Search for the cell housing the specified text and yield its [x, y] center coordinate. 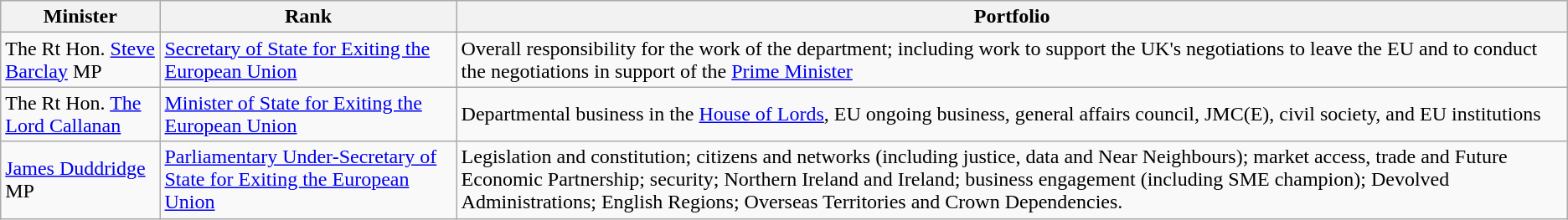
Portfolio [1012, 17]
Parliamentary Under-Secretary of State for Exiting the European Union [308, 180]
Secretary of State for Exiting the European Union [308, 60]
Rank [308, 17]
Minister of State for Exiting the European Union [308, 114]
The Rt Hon. Steve Barclay MP [80, 60]
Departmental business in the House of Lords, EU ongoing business, general affairs council, JMC(E), civil society, and EU institutions [1012, 114]
Minister [80, 17]
The Rt Hon. The Lord Callanan [80, 114]
James Duddridge MP [80, 180]
